Scan for the cell matching the given text and deliver its (x, y) coordinate at center. 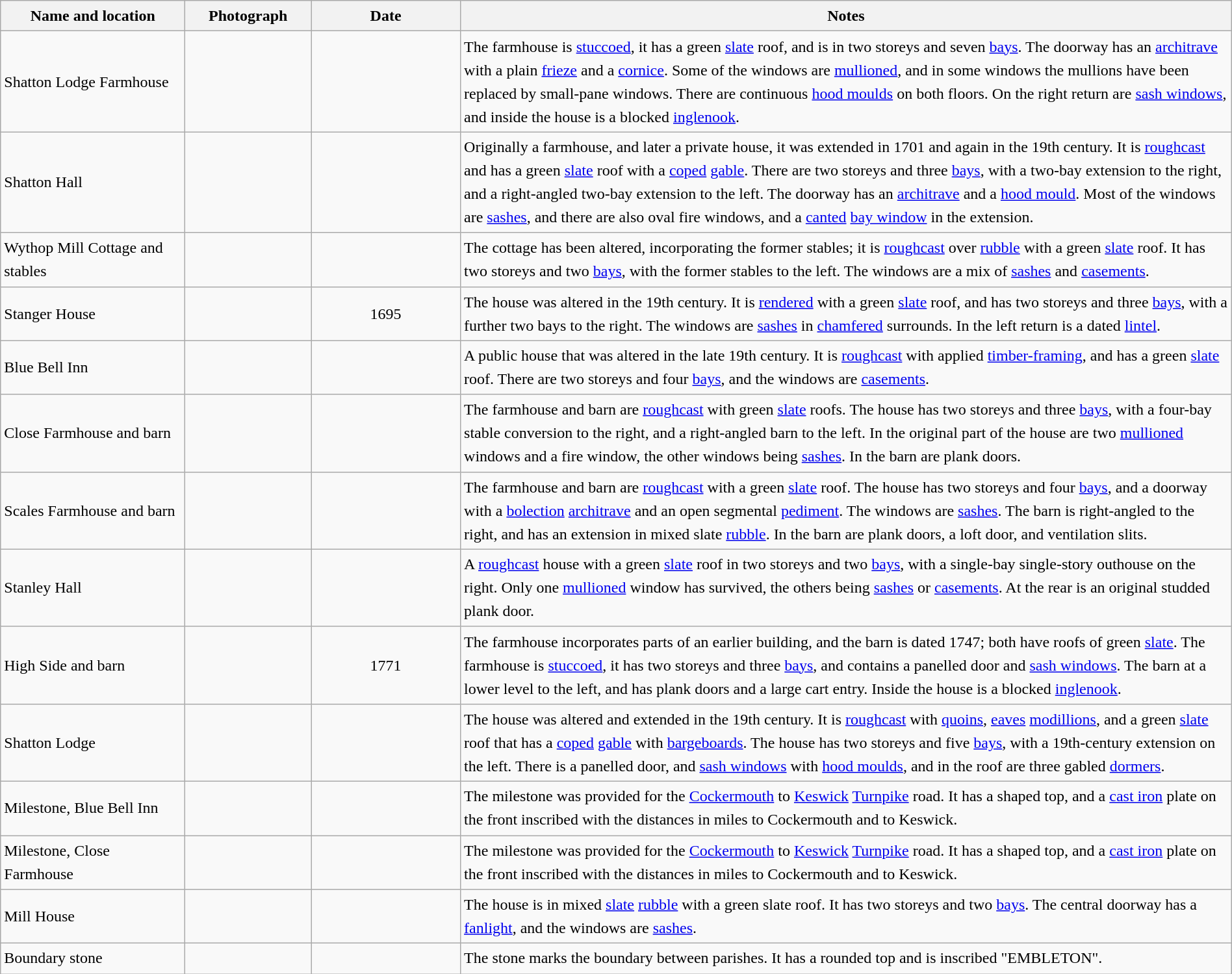
Name and location (93, 16)
Stanley Hall (93, 587)
Milestone, Close Farmhouse (93, 863)
Scales Farmhouse and barn (93, 511)
Shatton Hall (93, 182)
1771 (386, 665)
1695 (386, 313)
The stone marks the boundary between parishes. It has a rounded top and is inscribed "EMBLETON". (846, 959)
Photograph (248, 16)
Blue Bell Inn (93, 368)
Mill House (93, 916)
Shatton Lodge Farmhouse (93, 82)
Close Farmhouse and barn (93, 433)
High Side and barn (93, 665)
Date (386, 16)
Shatton Lodge (93, 742)
Milestone, Blue Bell Inn (93, 808)
Boundary stone (93, 959)
Notes (846, 16)
Wythop Mill Cottage and stables (93, 260)
Stanger House (93, 313)
